Provide the (X, Y) coordinate of the cell's center where the given text is located.  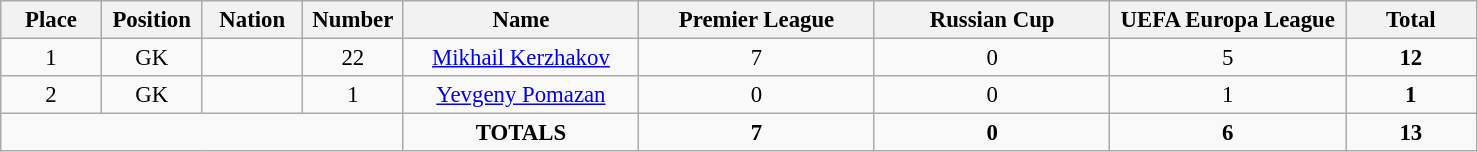
Nation (252, 20)
Mikhail Kerzhakov (521, 58)
Name (521, 20)
Premier League (757, 20)
12 (1412, 58)
22 (354, 58)
5 (1228, 58)
6 (1228, 133)
TOTALS (521, 133)
Number (354, 20)
13 (1412, 133)
UEFA Europa League (1228, 20)
Total (1412, 20)
Yevgeny Pomazan (521, 95)
2 (52, 95)
Russian Cup (992, 20)
Position (152, 20)
Place (52, 20)
